Provide the [x, y] coordinate of the cell's center where the given text is located.  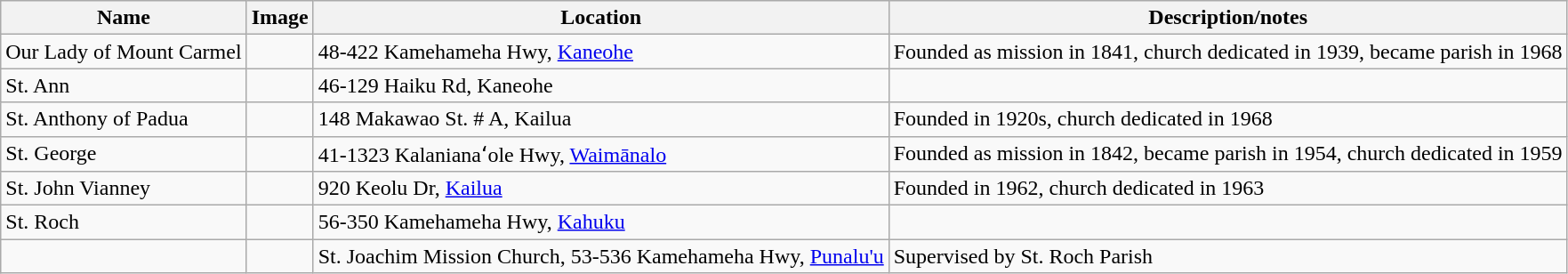
Name [124, 18]
St. John Vianney [124, 189]
Founded as mission in 1842, became parish in 1954, church dedicated in 1959 [1227, 154]
Founded as mission in 1841, church dedicated in 1939, became parish in 1968 [1227, 52]
St. Joachim Mission Church, 53-536 Kamehameha Hwy, Punalu'u [601, 256]
St. Roch [124, 222]
920 Keolu Dr, Kailua [601, 189]
56-350 Kamehameha Hwy, Kahuku [601, 222]
48-422 Kamehameha Hwy, Kaneohe [601, 52]
St. Ann [124, 85]
Location [601, 18]
41-1323 Kalanianaʻole Hwy, Waimānalo [601, 154]
148 Makawao St. # A, Kailua [601, 119]
Supervised by St. Roch Parish [1227, 256]
St. George [124, 154]
Description/notes [1227, 18]
Founded in 1920s, church dedicated in 1968 [1227, 119]
Our Lady of Mount Carmel [124, 52]
Image [279, 18]
Founded in 1962, church dedicated in 1963 [1227, 189]
St. Anthony of Padua [124, 119]
46-129 Haiku Rd, Kaneohe [601, 85]
